Scan for the cell matching the given text and deliver its [x, y] coordinate at center. 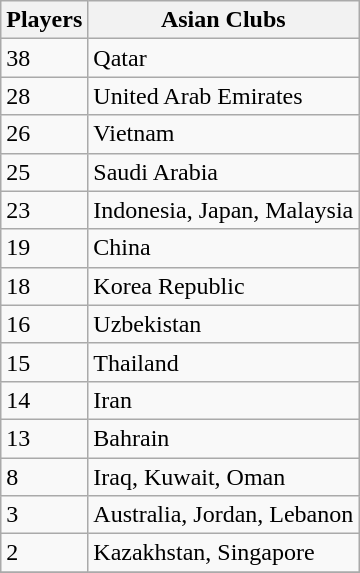
16 [44, 324]
China [224, 248]
13 [44, 438]
Kazakhstan, Singapore [224, 553]
Indonesia, Japan, Malaysia [224, 210]
26 [44, 134]
United Arab Emirates [224, 96]
25 [44, 172]
28 [44, 96]
Thailand [224, 362]
15 [44, 362]
38 [44, 58]
Korea Republic [224, 286]
Saudi Arabia [224, 172]
Iran [224, 400]
Uzbekistan [224, 324]
2 [44, 553]
8 [44, 477]
Asian Clubs [224, 20]
18 [44, 286]
Iraq, Kuwait, Oman [224, 477]
Bahrain [224, 438]
Vietnam [224, 134]
23 [44, 210]
Australia, Jordan, Lebanon [224, 515]
Qatar [224, 58]
14 [44, 400]
3 [44, 515]
Players [44, 20]
19 [44, 248]
